Output the [X, Y] coordinate of the center of the cell containing the given text.  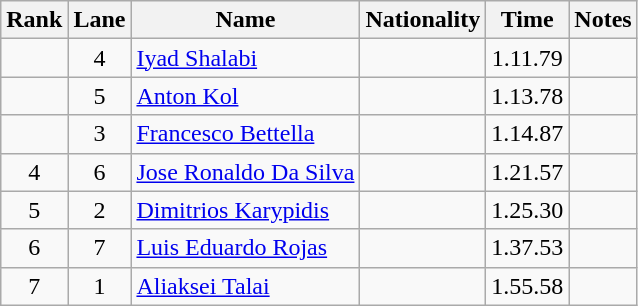
Nationality [423, 20]
Aliaksei Talai [246, 286]
Name [246, 20]
Anton Kol [246, 96]
Luis Eduardo Rojas [246, 248]
Lane [100, 20]
Jose Ronaldo Da Silva [246, 172]
1.11.79 [528, 58]
1.14.87 [528, 134]
Francesco Bettella [246, 134]
1.25.30 [528, 210]
1.13.78 [528, 96]
1.55.58 [528, 286]
1 [100, 286]
Notes [603, 20]
Rank [34, 20]
3 [100, 134]
Time [528, 20]
2 [100, 210]
Iyad Shalabi [246, 58]
1.21.57 [528, 172]
1.37.53 [528, 248]
Dimitrios Karypidis [246, 210]
